Scan for the cell matching the given text and deliver its [X, Y] coordinate at center. 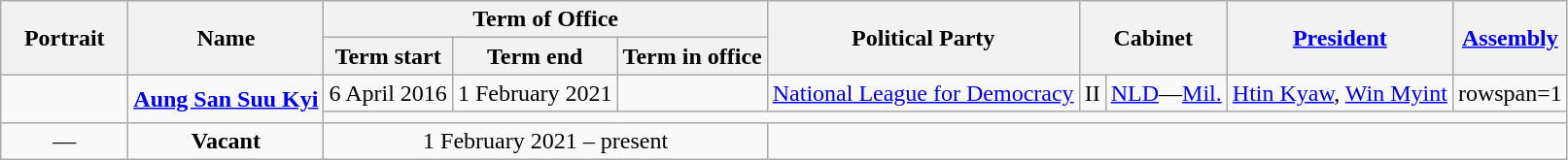
Political Party [923, 38]
1 February 2021 [535, 93]
Term in office [692, 56]
Aung San Suu Kyi [226, 99]
Assembly [1510, 38]
Htin Kyaw, Win Myint [1340, 93]
rowspan=1 [1510, 93]
1 February 2021 – present [545, 141]
II [1093, 93]
NLD—Mil. [1167, 93]
Term of Office [545, 19]
Cabinet [1153, 38]
President [1340, 38]
Portrait [64, 38]
6 April 2016 [388, 93]
Name [226, 38]
National League for Democracy [923, 93]
Term start [388, 56]
— [64, 141]
Vacant [226, 141]
Term end [535, 56]
